Return [x, y] of the center of cell containing provided text 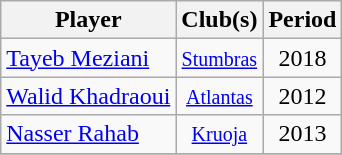
2018 [302, 58]
Period [302, 20]
Atlantas [220, 96]
Nasser Rahab [88, 134]
Stumbras [220, 58]
Tayeb Meziani [88, 58]
Player [88, 20]
2012 [302, 96]
Kruoja [220, 134]
2013 [302, 134]
Walid Khadraoui [88, 96]
Club(s) [220, 20]
